Output the [x, y] coordinate of the center of the cell containing the given text.  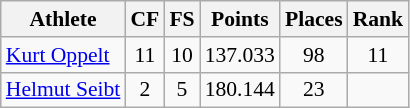
10 [182, 55]
CF [144, 19]
Places [314, 19]
137.033 [240, 55]
Kurt Oppelt [64, 55]
98 [314, 55]
Points [240, 19]
180.144 [240, 90]
FS [182, 19]
23 [314, 90]
Rank [378, 19]
2 [144, 90]
Athlete [64, 19]
5 [182, 90]
Helmut Seibt [64, 90]
